Detect which cell encompasses the target text, then output its (X, Y) center coordinate. 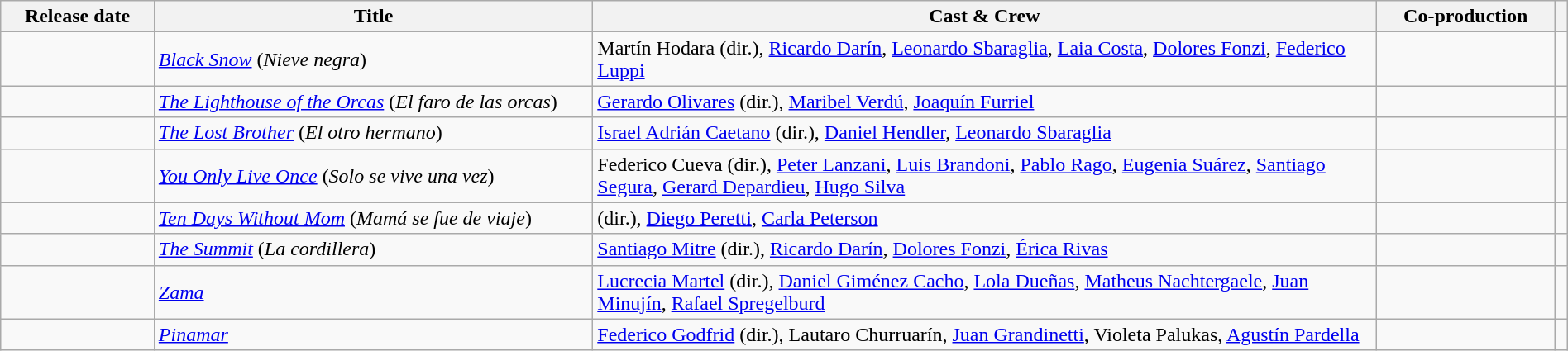
(dir.), Diego Peretti, Carla Peterson (984, 218)
Co-production (1465, 17)
Israel Adrián Caetano (dir.), Daniel Hendler, Leonardo Sbaraglia (984, 133)
Title (373, 17)
The Lighthouse of the Orcas (El faro de las orcas) (373, 102)
The Lost Brother (El otro hermano) (373, 133)
Santiago Mitre (dir.), Ricardo Darín, Dolores Fonzi, Érica Rivas (984, 249)
You Only Live Once (Solo se vive una vez) (373, 175)
Black Snow (Nieve negra) (373, 59)
The Summit (La cordillera) (373, 249)
Lucrecia Martel (dir.), Daniel Giménez Cacho, Lola Dueñas, Matheus Nachtergaele, Juan Minujín, Rafael Spregelburd (984, 292)
Gerardo Olivares (dir.), Maribel Verdú, Joaquín Furriel (984, 102)
Federico Godfrid (dir.), Lautaro Churruarín, Juan Grandinetti, Violeta Palukas, Agustín Pardella (984, 334)
Federico Cueva (dir.), Peter Lanzani, Luis Brandoni, Pablo Rago, Eugenia Suárez, Santiago Segura, Gerard Depardieu, Hugo Silva (984, 175)
Ten Days Without Mom (Mamá se fue de viaje) (373, 218)
Release date (78, 17)
Martín Hodara (dir.), Ricardo Darín, Leonardo Sbaraglia, Laia Costa, Dolores Fonzi, Federico Luppi (984, 59)
Pinamar (373, 334)
Zama (373, 292)
Cast & Crew (984, 17)
